Capture the cell that displays the provided text and extract its [X, Y] central coordinate. 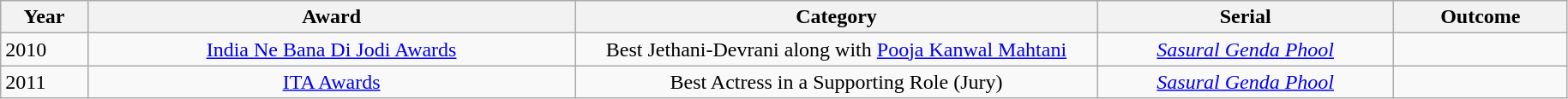
ITA Awards [331, 82]
2010 [45, 49]
Serial [1245, 17]
India Ne Bana Di Jodi Awards [331, 49]
2011 [45, 82]
Year [45, 17]
Award [331, 17]
Outcome [1480, 17]
Best Jethani-Devrani along with Pooja Kanwal Mahtani [837, 49]
Category [837, 17]
Best Actress in a Supporting Role (Jury) [837, 82]
